For the text-containing cell, return its midpoint in (X, Y) coordinate format. 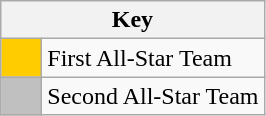
First All-Star Team (153, 58)
Second All-Star Team (153, 96)
Key (132, 20)
